Capture the cell that displays the provided text and extract its [X, Y] central coordinate. 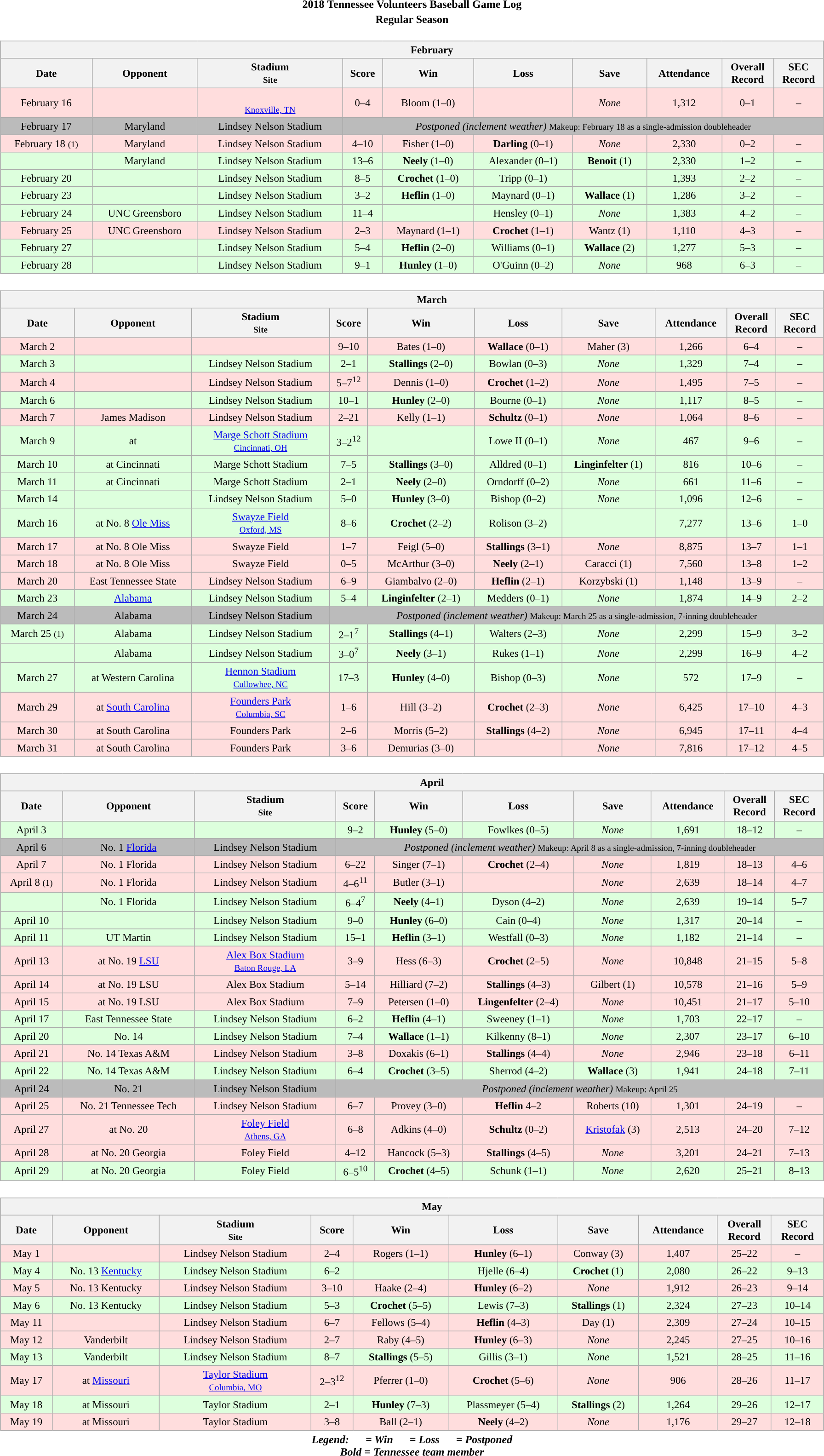
10,848 [688, 961]
Crochet (1–2) [518, 382]
March 3 [38, 364]
3,201 [688, 1152]
Postponed (inclement weather) Makeup: February 18 as a single-admission doubleheader [583, 126]
Heflin (3–1) [418, 938]
March 25 (1) [38, 634]
Heflin (1–0) [428, 195]
Heflin (4–3) [503, 1323]
0–5 [349, 563]
Dyson (4–2) [518, 902]
11–16 [797, 1357]
Wallace (3) [612, 1071]
Schunk (1–1) [518, 1171]
13–8 [751, 563]
Stallings (2–0) [421, 364]
6–3 [748, 265]
9–1 [362, 265]
4–10 [362, 144]
Linginfelter (2–1) [421, 598]
Stallings (1) [599, 1306]
1,301 [688, 1106]
24–19 [750, 1106]
May 1 [27, 1254]
Crochet (4–5) [418, 1171]
0–4 [362, 103]
Neely (2–0) [421, 482]
Raby (4–5) [401, 1340]
8–13 [799, 1171]
April 27 [31, 1129]
7–11 [799, 1071]
4–6 [799, 864]
17–9 [751, 678]
24–20 [750, 1129]
21–16 [750, 985]
at No. 20 [129, 1129]
May 17 [27, 1381]
Korzybski (1) [609, 581]
Taylor StadiumColumbia, MO [235, 1381]
23–18 [750, 1054]
6–22 [355, 864]
Hancock (5–3) [418, 1152]
O'Guinn (0–2) [523, 265]
5–9 [799, 985]
24–18 [750, 1071]
Fellows (5–4) [401, 1323]
at [133, 441]
2,080 [678, 1271]
2,513 [688, 1129]
February 25 [46, 230]
6–8 [355, 1129]
27–23 [744, 1306]
March 14 [38, 499]
Cain (0–4) [518, 920]
5–8 [799, 961]
April 3 [31, 830]
9–2 [355, 830]
1,495 [691, 382]
Lewis (7–3) [503, 1306]
March 10 [38, 464]
Wallace (1) [610, 195]
1,407 [678, 1254]
2,324 [678, 1306]
Crochet (1) [599, 1271]
1,383 [684, 213]
March 9 [38, 441]
28–25 [744, 1357]
10,451 [688, 1002]
March 11 [38, 482]
6–9 [349, 581]
at Western Carolina [133, 678]
Kelly (1–1) [421, 418]
29–26 [744, 1404]
26–22 [744, 1271]
18–13 [750, 864]
Stallings (2) [599, 1404]
0–2 [748, 144]
Haake (2–4) [401, 1288]
Feigl (5–0) [421, 546]
28–26 [744, 1381]
Gillis (3–1) [503, 1357]
Bishop (0–3) [518, 678]
2–4 [332, 1254]
James Madison [133, 418]
Crochet (2–4) [518, 864]
2,620 [688, 1171]
February 18 (1) [46, 144]
Kristofak (3) [612, 1129]
Williams (0–1) [523, 247]
Demurias (3–0) [421, 748]
Hunley (4–0) [421, 678]
2–17 [349, 634]
No. 21 [129, 1089]
May 4 [27, 1271]
April 8 (1) [31, 883]
March 18 [38, 563]
Postponed (inclement weather) Makeup: April 8 as a single-admission, 7-inning doubleheader [580, 847]
March 23 [38, 598]
4–4 [800, 731]
Medders (0–1) [518, 598]
8–7 [332, 1357]
No. 21 Tennessee Tech [129, 1106]
Bourne (0–1) [518, 400]
2–312 [332, 1381]
May 13 [27, 1357]
Butler (3–1) [418, 883]
12–17 [797, 1404]
7,560 [691, 563]
17–3 [349, 678]
6–47 [355, 902]
29–27 [744, 1422]
April 29 [31, 1171]
Provey (3–0) [418, 1106]
Crochet (2–5) [518, 961]
February 17 [46, 126]
1–6 [349, 707]
13–7 [751, 546]
8,875 [691, 546]
1,110 [684, 230]
Hess (6–3) [418, 961]
McArthur (3–0) [421, 563]
Crochet (2–2) [421, 522]
February [412, 50]
Hensley (0–1) [523, 213]
9–6 [751, 441]
0–1 [748, 103]
Orndorff (0–2) [518, 482]
Sherrod (4–2) [518, 1071]
Benoit (1) [610, 161]
March 7 [38, 418]
2–6 [349, 731]
Swayze FieldOxford, MS [260, 522]
906 [678, 1381]
Giambalvo (2–0) [421, 581]
Maynard (0–1) [523, 195]
March [412, 299]
Crochet (1–1) [523, 230]
Stallings (3–0) [421, 464]
May 19 [27, 1422]
Schultz (0–2) [518, 1129]
March 29 [38, 707]
2–21 [349, 418]
1,912 [678, 1288]
1,286 [684, 195]
May 18 [27, 1404]
1,096 [691, 499]
1,176 [678, 1422]
Hunley (6–0) [418, 920]
April 17 [31, 1019]
Neely (1–0) [428, 161]
9–13 [797, 1271]
6–10 [799, 1037]
17–12 [751, 748]
1,264 [678, 1404]
Roberts (10) [612, 1106]
7,277 [691, 522]
Heflin (2–1) [518, 581]
10–15 [797, 1323]
March 2 [38, 346]
Hunley (5–0) [418, 830]
25–22 [744, 1254]
1,064 [691, 418]
April 28 [31, 1152]
Hunley (6–1) [503, 1254]
6–11 [799, 1054]
Founders ParkColumbia, SC [260, 707]
Crochet (3–5) [418, 1071]
14–9 [751, 598]
April 11 [31, 938]
April 20 [31, 1037]
2,946 [688, 1054]
19–14 [750, 902]
4–7 [799, 883]
Maynard (1–1) [428, 230]
3–9 [355, 961]
16–9 [751, 653]
3–6 [349, 748]
Hennon StadiumCullowhee, NC [260, 678]
Stallings (4–5) [518, 1152]
6–510 [355, 1171]
February 27 [46, 247]
March 17 [38, 546]
Crochet (2–3) [518, 707]
Petersen (1–0) [418, 1002]
Kilkenny (8–1) [518, 1037]
17–11 [751, 731]
Lowe II (0–1) [518, 441]
4–611 [355, 883]
Darling (0–1) [523, 144]
Singer (7–1) [418, 864]
March 24 [38, 615]
Bowlan (0–3) [518, 364]
February 24 [46, 213]
May 5 [27, 1288]
March 31 [38, 748]
Crochet (5–5) [401, 1306]
3–10 [332, 1288]
2–7 [332, 1340]
Adkins (4–0) [418, 1129]
1–0 [800, 522]
Neely (4–2) [503, 1422]
10,578 [688, 985]
May 12 [27, 1340]
April 14 [31, 985]
February 20 [46, 178]
February 16 [46, 103]
Wallace (0–1) [518, 346]
Hilliard (7–2) [418, 985]
Hunley (2–0) [421, 400]
April 21 [31, 1054]
1,266 [691, 346]
Caracci (1) [609, 563]
Doxakis (6–1) [418, 1054]
5–14 [355, 985]
Walters (2–3) [518, 634]
March 6 [38, 400]
Tripp (0–1) [523, 178]
1,182 [688, 938]
10–1 [349, 400]
7–13 [799, 1152]
Hjelle (6–4) [503, 1271]
No. 14 [129, 1037]
Crochet (1–0) [428, 178]
1,393 [684, 178]
10–16 [797, 1340]
Alexander (0–1) [523, 161]
UT Martin [129, 938]
Neely (2–1) [518, 563]
816 [691, 464]
2,307 [688, 1037]
27–24 [744, 1323]
April 24 [31, 1089]
467 [691, 441]
Heflin (2–0) [428, 247]
15–1 [355, 938]
9–0 [355, 920]
7,816 [691, 748]
10–14 [797, 1306]
968 [684, 265]
7–9 [355, 1002]
February 28 [46, 265]
Gilbert (1) [612, 985]
Hunley (3–0) [421, 499]
23–17 [750, 1037]
13–9 [751, 581]
21–14 [750, 938]
Plassmeyer (5–4) [503, 1404]
1–7 [349, 546]
April 10 [31, 920]
1,703 [688, 1019]
9–14 [797, 1288]
2,309 [678, 1323]
12–18 [797, 1422]
April [412, 783]
Stallings (4–1) [421, 634]
Rogers (1–1) [401, 1254]
Hunley (6–2) [503, 1288]
Marge Schott StadiumCincinnati, OH [260, 441]
18–14 [750, 883]
21–17 [750, 1002]
1,317 [688, 920]
February 23 [46, 195]
Crochet (5–6) [503, 1381]
March 4 [38, 382]
March 16 [38, 522]
1,691 [688, 830]
661 [691, 482]
11–17 [797, 1381]
Day (1) [599, 1323]
1,874 [691, 598]
Schultz (0–1) [518, 418]
Stallings (4–2) [518, 731]
Hunley (7–3) [401, 1404]
Wallace (2) [610, 247]
Dennis (1–0) [421, 382]
Wallace (1–1) [418, 1037]
Bates (1–0) [421, 346]
1,117 [691, 400]
6,425 [691, 707]
March 20 [38, 581]
Bloom (1–0) [428, 103]
Hill (3–2) [421, 707]
Wantz (1) [610, 230]
21–15 [750, 961]
4–12 [355, 1152]
3–07 [349, 653]
1–1 [800, 546]
Heflin 4–2 [518, 1106]
Postponed (inclement weather) Makeup: March 25 as a single-admission, 7-inning doubleheader [577, 615]
5–712 [349, 382]
1,941 [688, 1071]
Morris (5–2) [421, 731]
Fisher (1–0) [428, 144]
3–212 [349, 441]
Postponed (inclement weather) Makeup: April 25 [580, 1089]
24–21 [750, 1152]
18–12 [750, 830]
Neely (4–1) [418, 902]
1,148 [691, 581]
Alex Box StadiumBaton Rouge, LA [265, 961]
7–12 [799, 1129]
10–6 [751, 464]
April 22 [31, 1071]
9–10 [349, 346]
Alldred (0–1) [518, 464]
Linginfelter (1) [609, 464]
Stallings (4–3) [518, 985]
Knoxville, TN [270, 103]
Stallings (5–5) [401, 1357]
March 30 [38, 731]
26–23 [744, 1288]
April 15 [31, 1002]
Westfall (0–3) [518, 938]
2–3 [362, 230]
2,245 [678, 1340]
Sweeney (1–1) [518, 1019]
5–7 [799, 902]
Maher (3) [609, 346]
May 6 [27, 1306]
April 6 [31, 847]
Hunley (1–0) [428, 265]
May [412, 1207]
Hunley (6–3) [503, 1340]
Foley FieldAthens, GA [265, 1129]
May 11 [27, 1323]
Heflin (4–1) [418, 1019]
4–5 [800, 748]
Fowlkes (0–5) [518, 830]
Ball (2–1) [401, 1422]
11–6 [751, 482]
Neely (3–1) [421, 653]
572 [691, 678]
April 25 [31, 1106]
Conway (3) [599, 1254]
Stallings (3–1) [518, 546]
Pferrer (1–0) [401, 1381]
1,819 [688, 864]
20–14 [750, 920]
April 13 [31, 961]
12–6 [751, 499]
17–10 [751, 707]
5–0 [349, 499]
15–9 [751, 634]
6,945 [691, 731]
11–4 [362, 213]
22–17 [750, 1019]
1,521 [678, 1357]
Bishop (0–2) [518, 499]
1,277 [684, 247]
1,312 [684, 103]
April 7 [31, 864]
5–10 [799, 1002]
1,329 [691, 364]
25–21 [750, 1171]
Lingenfelter (2–4) [518, 1002]
27–25 [744, 1340]
March 27 [38, 678]
Rolison (3–2) [518, 522]
Rukes (1–1) [518, 653]
Stallings (4–4) [518, 1054]
